Scan for the cell matching the given text and deliver its (x, y) coordinate at center. 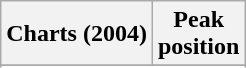
Peakposition (198, 34)
Charts (2004) (77, 34)
